Detect which cell encompasses the target text, then output its (x, y) center coordinate. 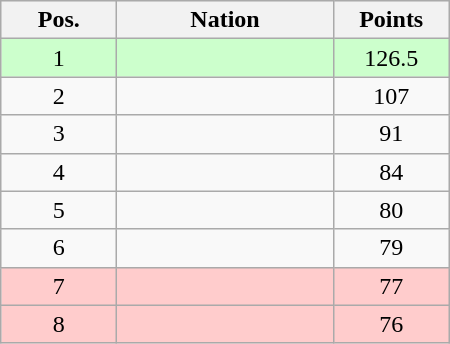
8 (59, 324)
Points (391, 20)
6 (59, 248)
5 (59, 210)
Nation (225, 20)
77 (391, 286)
3 (59, 134)
7 (59, 286)
79 (391, 248)
4 (59, 172)
126.5 (391, 58)
Pos. (59, 20)
1 (59, 58)
91 (391, 134)
84 (391, 172)
2 (59, 96)
107 (391, 96)
80 (391, 210)
76 (391, 324)
